Extract the [x, y] coordinate from the center of the cell holding the provided text.  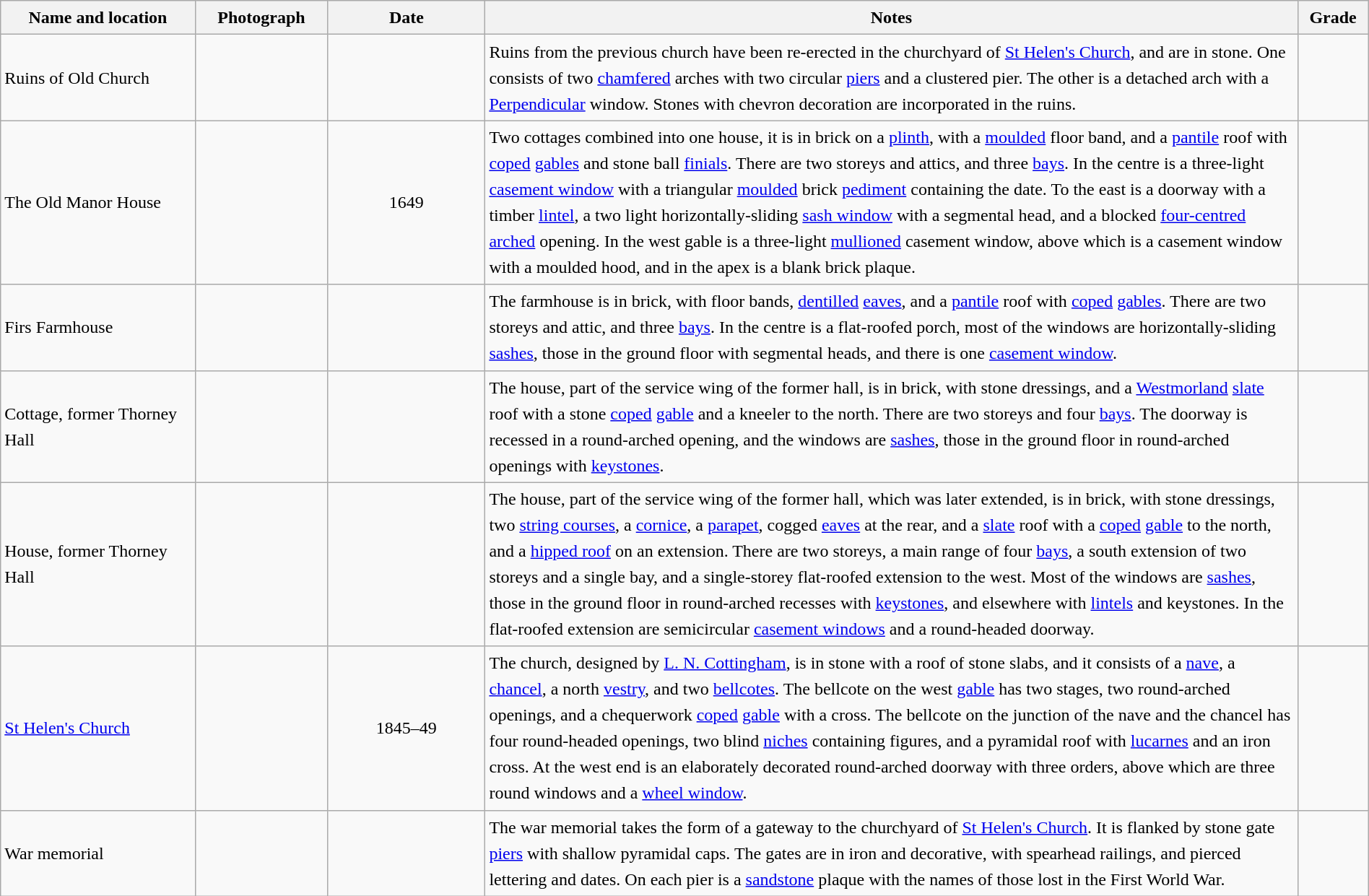
Cottage, former Thorney Hall [98, 426]
Photograph [261, 17]
St Helen's Church [98, 728]
House, former Thorney Hall [98, 565]
Grade [1333, 17]
The Old Manor House [98, 202]
Notes [891, 17]
Name and location [98, 17]
1649 [407, 202]
Date [407, 17]
Ruins of Old Church [98, 78]
War memorial [98, 853]
1845–49 [407, 728]
Firs Farmhouse [98, 328]
